Extract the (x, y) coordinate from the center of the cell holding the provided text.  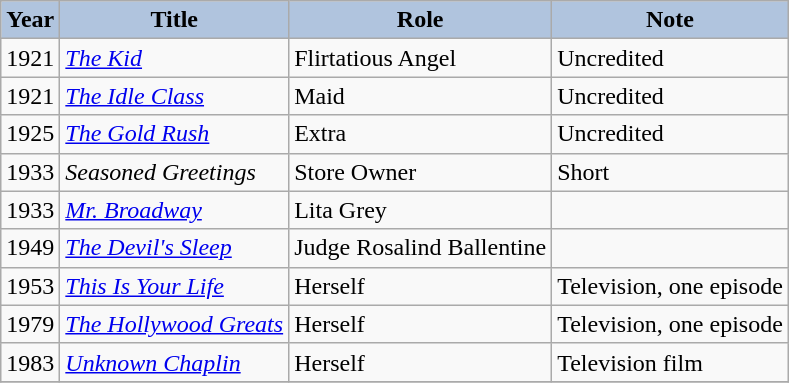
1983 (30, 362)
Judge Rosalind Ballentine (420, 248)
Flirtatious Angel (420, 58)
Role (420, 20)
Short (670, 172)
1979 (30, 324)
Television film (670, 362)
The Gold Rush (174, 134)
The Hollywood Greats (174, 324)
Store Owner (420, 172)
Note (670, 20)
Title (174, 20)
Unknown Chaplin (174, 362)
This Is Your Life (174, 286)
1953 (30, 286)
The Idle Class (174, 96)
1949 (30, 248)
Year (30, 20)
Mr. Broadway (174, 210)
Extra (420, 134)
The Devil's Sleep (174, 248)
Seasoned Greetings (174, 172)
Maid (420, 96)
1925 (30, 134)
The Kid (174, 58)
Lita Grey (420, 210)
